Output the (x, y) coordinate of the center of the cell containing the given text.  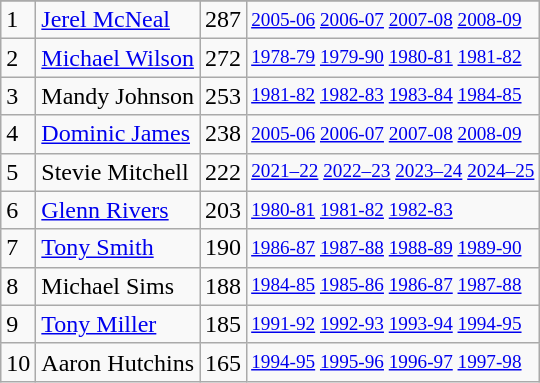
8 (18, 286)
165 (224, 362)
7 (18, 248)
1981-82 1982-83 1983-84 1984-85 (393, 96)
Aaron Hutchins (118, 362)
2021–22 2022–23 2023–24 2024–25 (393, 172)
1991-92 1992-93 1993-94 1994-95 (393, 324)
188 (224, 286)
1 (18, 20)
10 (18, 362)
253 (224, 96)
185 (224, 324)
238 (224, 134)
1986-87 1987-88 1988-89 1989-90 (393, 248)
9 (18, 324)
5 (18, 172)
1980-81 1981-82 1982-83 (393, 210)
Stevie Mitchell (118, 172)
2 (18, 58)
190 (224, 248)
Mandy Johnson (118, 96)
Tony Smith (118, 248)
Jerel McNeal (118, 20)
Dominic James (118, 134)
272 (224, 58)
203 (224, 210)
Michael Wilson (118, 58)
4 (18, 134)
Glenn Rivers (118, 210)
Tony Miller (118, 324)
1994-95 1995-96 1996-97 1997-98 (393, 362)
222 (224, 172)
Michael Sims (118, 286)
287 (224, 20)
1978-79 1979-90 1980-81 1981-82 (393, 58)
6 (18, 210)
3 (18, 96)
1984-85 1985-86 1986-87 1987-88 (393, 286)
